Determine the [X, Y] coordinate at the center of the cell enclosing the given text.  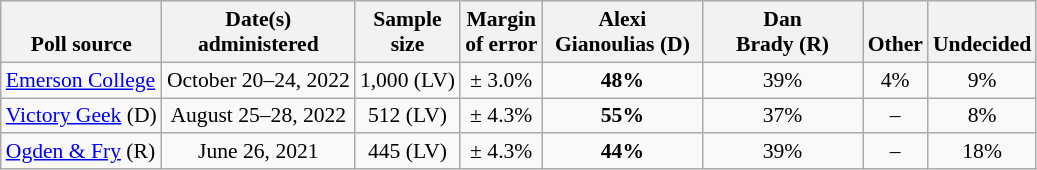
± 3.0% [501, 80]
Other [896, 32]
44% [622, 152]
June 26, 2021 [258, 152]
18% [982, 152]
55% [622, 116]
48% [622, 80]
8% [982, 116]
4% [896, 80]
DanBrady (R) [782, 32]
AlexiGianoulias (D) [622, 32]
1,000 (LV) [408, 80]
9% [982, 80]
Emerson College [82, 80]
Ogden & Fry (R) [82, 152]
October 20–24, 2022 [258, 80]
37% [782, 116]
Marginof error [501, 32]
445 (LV) [408, 152]
August 25–28, 2022 [258, 116]
512 (LV) [408, 116]
Victory Geek (D) [82, 116]
Samplesize [408, 32]
Poll source [82, 32]
Date(s)administered [258, 32]
Undecided [982, 32]
